Return the (X, Y) coordinate for the center point of the cell that contains the specified text.  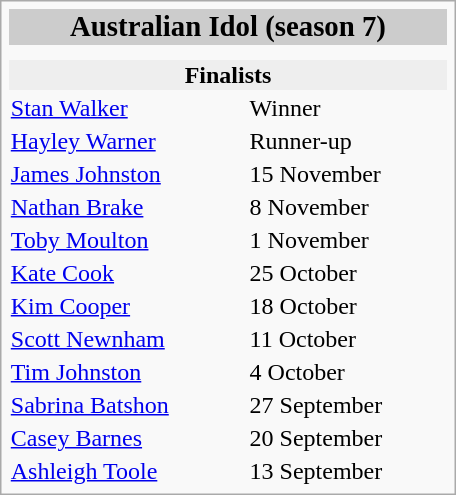
Scott Newnham (127, 339)
Casey Barnes (127, 438)
Kate Cook (127, 273)
25 October (348, 273)
Runner-up (348, 141)
Ashleigh Toole (127, 471)
Australian Idol (season 7) (228, 27)
4 October (348, 372)
Kim Cooper (127, 306)
Tim Johnston (127, 372)
Sabrina Batshon (127, 405)
Winner (348, 108)
Finalists (228, 75)
11 October (348, 339)
20 September (348, 438)
18 October (348, 306)
15 November (348, 174)
James Johnston (127, 174)
Stan Walker (127, 108)
1 November (348, 240)
Nathan Brake (127, 207)
27 September (348, 405)
13 September (348, 471)
Toby Moulton (127, 240)
Hayley Warner (127, 141)
8 November (348, 207)
